Scan for the cell matching the given text and deliver its [x, y] coordinate at center. 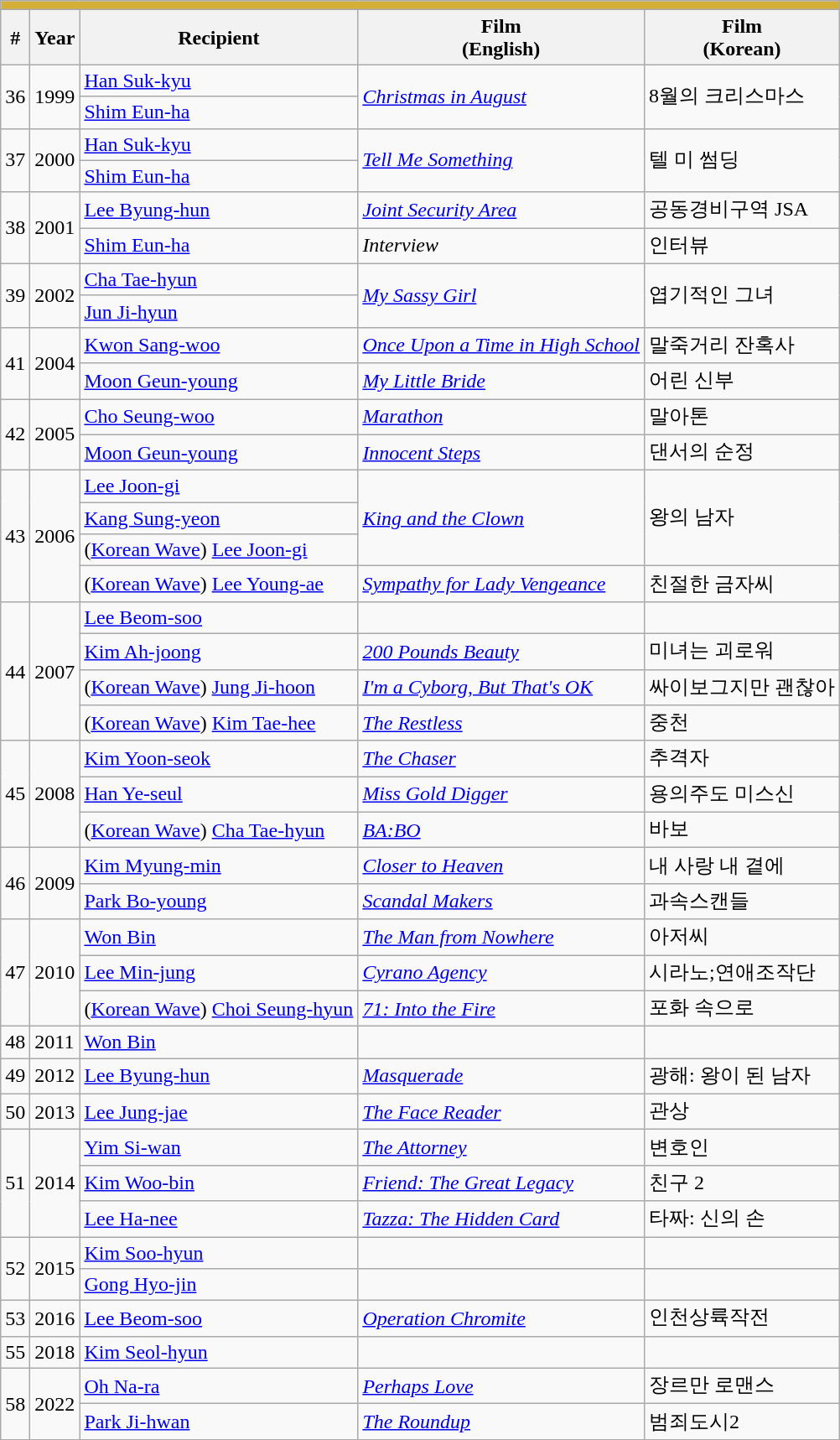
Miss Gold Digger [501, 795]
Interview [501, 247]
아저씨 [743, 938]
Park Bo-young [219, 901]
Masquerade [501, 1077]
46 [15, 884]
8월의 크리스마스 [743, 96]
2004 [55, 362]
(Korean Wave) Lee Joon-gi [219, 550]
(Korean Wave) Cha Tae-hyun [219, 830]
2000 [55, 160]
2012 [55, 1077]
The Restless [501, 723]
미녀는 괴로워 [743, 651]
Lee Min-jung [219, 973]
Perhaps Love [501, 1385]
45 [15, 794]
2015 [55, 1268]
My Little Bride [501, 381]
Film(Korean) [743, 37]
53 [15, 1318]
Year [55, 37]
36 [15, 96]
인천상륙작전 [743, 1318]
Kim Woo-bin [219, 1183]
포화 속으로 [743, 1008]
43 [15, 537]
Yim Si-wan [219, 1147]
범죄도시2 [743, 1422]
Kim Myung-min [219, 866]
The Attorney [501, 1147]
광해: 왕이 된 남자 [743, 1077]
2016 [55, 1318]
중천 [743, 723]
41 [15, 362]
Operation Chromite [501, 1318]
71: Into the Fire [501, 1008]
시라노;연애조작단 [743, 973]
2009 [55, 884]
장르만 로맨스 [743, 1385]
(Korean Wave) Jung Ji-hoon [219, 688]
엽기적인 그녀 [743, 295]
38 [15, 228]
Kim Seol-hyun [219, 1352]
바보 [743, 830]
39 [15, 295]
Lee Jung-jae [219, 1112]
(Korean Wave) Kim Tae-hee [219, 723]
용의주도 미스신 [743, 795]
2018 [55, 1352]
Recipient [219, 37]
2011 [55, 1042]
추격자 [743, 758]
Oh Na-ra [219, 1385]
2007 [55, 671]
(Korean Wave) Choi Seung-hyun [219, 1008]
공동경비구역 JSA [743, 210]
2014 [55, 1183]
Joint Security Area [501, 210]
44 [15, 671]
Marathon [501, 418]
Kwon Sang-woo [219, 346]
Lee Joon-gi [219, 486]
52 [15, 1268]
2022 [55, 1404]
Kim Yoon-seok [219, 758]
친구 2 [743, 1183]
2005 [55, 434]
The Chaser [501, 758]
The Man from Nowhere [501, 938]
50 [15, 1112]
Once Upon a Time in High School [501, 346]
Friend: The Great Legacy [501, 1183]
Sympathy for Lady Vengeance [501, 584]
BA:BO [501, 830]
Han Ye-seul [219, 795]
Closer to Heaven [501, 866]
Cho Seung-woo [219, 418]
2002 [55, 295]
Jun Ji-hyun [219, 311]
My Sassy Girl [501, 295]
Innocent Steps [501, 453]
# [15, 37]
변호인 [743, 1147]
텔 미 썸딩 [743, 160]
58 [15, 1404]
관상 [743, 1112]
49 [15, 1077]
200 Pounds Beauty [501, 651]
55 [15, 1352]
내 사랑 내 곁에 [743, 866]
말아톤 [743, 418]
Lee Ha-nee [219, 1219]
47 [15, 973]
Kang Sung-yeon [219, 518]
Cyrano Agency [501, 973]
Christmas in August [501, 96]
Tazza: The Hidden Card [501, 1219]
말죽거리 잔혹사 [743, 346]
Kim Soo-hyun [219, 1252]
과속스캔들 [743, 901]
2008 [55, 794]
(Korean Wave) Lee Young-ae [219, 584]
Film(English) [501, 37]
51 [15, 1183]
The Face Reader [501, 1112]
Tell Me Something [501, 160]
King and the Clown [501, 518]
1999 [55, 96]
댄서의 순정 [743, 453]
친절한 금자씨 [743, 584]
2001 [55, 228]
싸이보그지만 괜찮아 [743, 688]
Park Ji-hwan [219, 1422]
인터뷰 [743, 247]
2010 [55, 973]
Scandal Makers [501, 901]
Kim Ah-joong [219, 651]
Cha Tae-hyun [219, 279]
어린 신부 [743, 381]
2006 [55, 537]
2013 [55, 1112]
I'm a Cyborg, But That's OK [501, 688]
타짜: 신의 손 [743, 1219]
42 [15, 434]
The Roundup [501, 1422]
왕의 남자 [743, 518]
37 [15, 160]
48 [15, 1042]
Gong Hyo-jin [219, 1285]
